Provide the [x, y] coordinate of the cell's center where the given text is located.  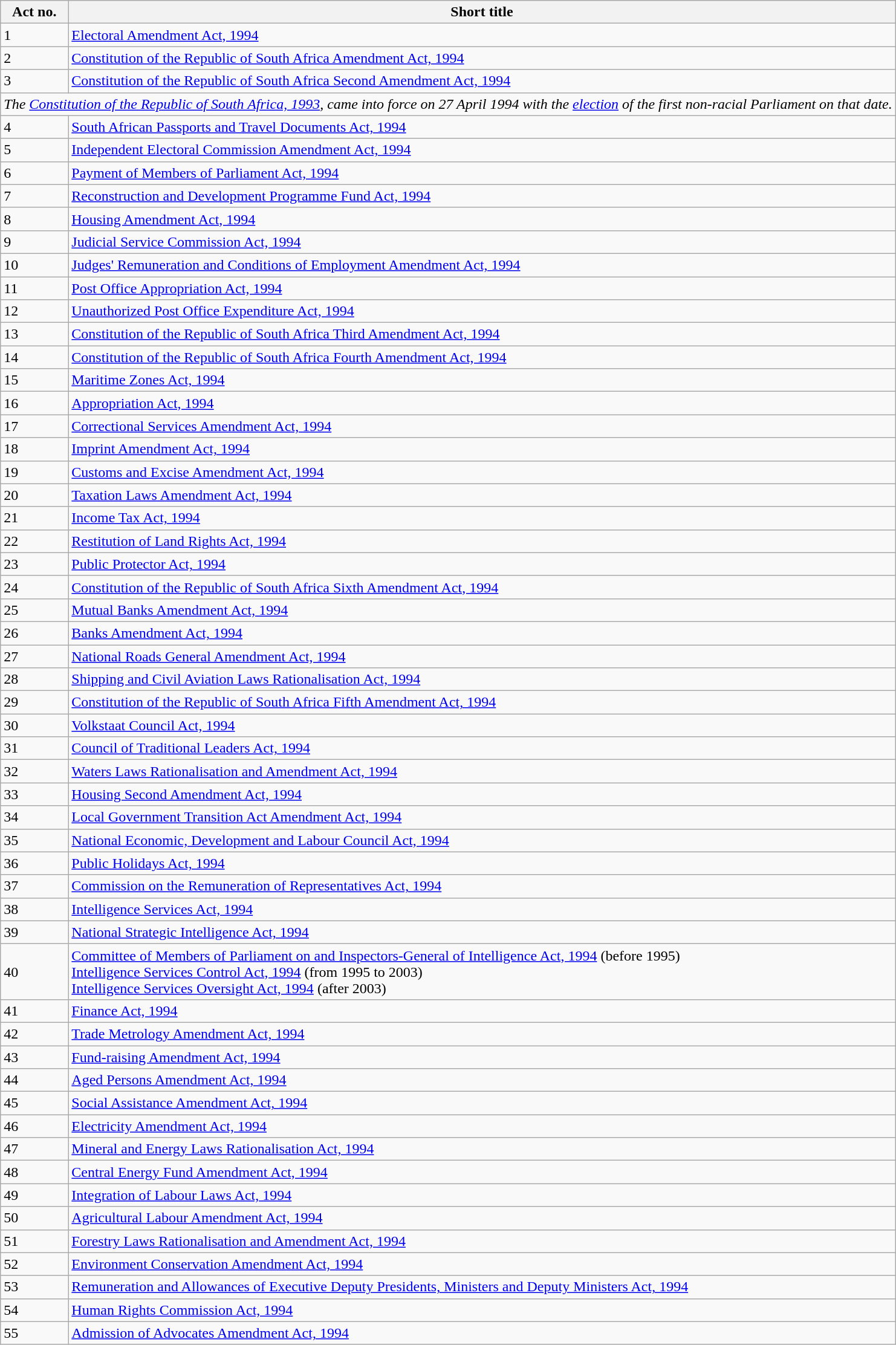
49 [34, 1195]
Electricity Amendment Act, 1994 [482, 1126]
3 [34, 81]
5 [34, 150]
Agricultural Labour Amendment Act, 1994 [482, 1218]
Income Tax Act, 1994 [482, 518]
15 [34, 380]
Judges' Remuneration and Conditions of Employment Amendment Act, 1994 [482, 265]
8 [34, 219]
Payment of Members of Parliament Act, 1994 [482, 173]
16 [34, 403]
27 [34, 656]
Finance Act, 1994 [482, 1011]
31 [34, 748]
11 [34, 288]
National Strategic Intelligence Act, 1994 [482, 932]
Unauthorized Post Office Expenditure Act, 1994 [482, 311]
Mineral and Energy Laws Rationalisation Act, 1994 [482, 1149]
21 [34, 518]
Constitution of the Republic of South Africa Third Amendment Act, 1994 [482, 334]
38 [34, 909]
4 [34, 127]
Constitution of the Republic of South Africa Second Amendment Act, 1994 [482, 81]
Social Assistance Amendment Act, 1994 [482, 1103]
51 [34, 1241]
10 [34, 265]
Intelligence Services Act, 1994 [482, 909]
2 [34, 58]
Independent Electoral Commission Amendment Act, 1994 [482, 150]
25 [34, 610]
Electoral Amendment Act, 1994 [482, 35]
Trade Metrology Amendment Act, 1994 [482, 1034]
52 [34, 1264]
33 [34, 794]
Shipping and Civil Aviation Laws Rationalisation Act, 1994 [482, 679]
6 [34, 173]
40 [34, 971]
26 [34, 633]
43 [34, 1057]
Appropriation Act, 1994 [482, 403]
Mutual Banks Amendment Act, 1994 [482, 610]
Reconstruction and Development Programme Fund Act, 1994 [482, 196]
20 [34, 495]
9 [34, 242]
Act no. [34, 12]
48 [34, 1172]
Customs and Excise Amendment Act, 1994 [482, 472]
1 [34, 35]
37 [34, 886]
Housing Amendment Act, 1994 [482, 219]
South African Passports and Travel Documents Act, 1994 [482, 127]
55 [34, 1333]
17 [34, 426]
Short title [482, 12]
Aged Persons Amendment Act, 1994 [482, 1080]
30 [34, 725]
Human Rights Commission Act, 1994 [482, 1310]
National Economic, Development and Labour Council Act, 1994 [482, 840]
Constitution of the Republic of South Africa Sixth Amendment Act, 1994 [482, 587]
29 [34, 702]
Judicial Service Commission Act, 1994 [482, 242]
23 [34, 564]
Fund-raising Amendment Act, 1994 [482, 1057]
Waters Laws Rationalisation and Amendment Act, 1994 [482, 771]
35 [34, 840]
Imprint Amendment Act, 1994 [482, 449]
53 [34, 1287]
32 [34, 771]
Maritime Zones Act, 1994 [482, 380]
Correctional Services Amendment Act, 1994 [482, 426]
14 [34, 357]
47 [34, 1149]
Banks Amendment Act, 1994 [482, 633]
34 [34, 817]
36 [34, 863]
22 [34, 541]
Forestry Laws Rationalisation and Amendment Act, 1994 [482, 1241]
Council of Traditional Leaders Act, 1994 [482, 748]
Environment Conservation Amendment Act, 1994 [482, 1264]
50 [34, 1218]
44 [34, 1080]
Integration of Labour Laws Act, 1994 [482, 1195]
12 [34, 311]
39 [34, 932]
Local Government Transition Act Amendment Act, 1994 [482, 817]
54 [34, 1310]
45 [34, 1103]
42 [34, 1034]
19 [34, 472]
Remuneration and Allowances of Executive Deputy Presidents, Ministers and Deputy Ministers Act, 1994 [482, 1287]
Commission on the Remuneration of Representatives Act, 1994 [482, 886]
Taxation Laws Amendment Act, 1994 [482, 495]
41 [34, 1011]
Constitution of the Republic of South Africa Fifth Amendment Act, 1994 [482, 702]
7 [34, 196]
13 [34, 334]
Restitution of Land Rights Act, 1994 [482, 541]
National Roads General Amendment Act, 1994 [482, 656]
Central Energy Fund Amendment Act, 1994 [482, 1172]
18 [34, 449]
Public Holidays Act, 1994 [482, 863]
Volkstaat Council Act, 1994 [482, 725]
28 [34, 679]
Housing Second Amendment Act, 1994 [482, 794]
Public Protector Act, 1994 [482, 564]
Admission of Advocates Amendment Act, 1994 [482, 1333]
Post Office Appropriation Act, 1994 [482, 288]
Constitution of the Republic of South Africa Amendment Act, 1994 [482, 58]
Constitution of the Republic of South Africa Fourth Amendment Act, 1994 [482, 357]
46 [34, 1126]
24 [34, 587]
